Search for the cell housing the specified text and yield its [x, y] center coordinate. 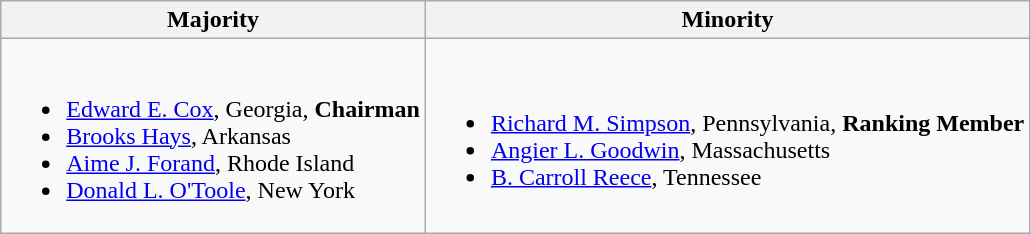
Majority [214, 20]
Richard M. Simpson, Pennsylvania, Ranking MemberAngier L. Goodwin, MassachusettsB. Carroll Reece, Tennessee [727, 136]
Edward E. Cox, Georgia, ChairmanBrooks Hays, ArkansasAime J. Forand, Rhode IslandDonald L. O'Toole, New York [214, 136]
Minority [727, 20]
